Output the (X, Y) coordinate of the center of the cell containing the given text.  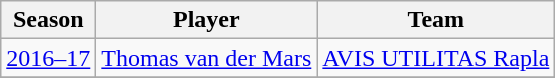
AVIS UTILITAS Rapla (436, 58)
Thomas van der Mars (206, 58)
Season (48, 20)
Player (206, 20)
Team (436, 20)
2016–17 (48, 58)
